Detect which cell encompasses the target text, then output its [X, Y] center coordinate. 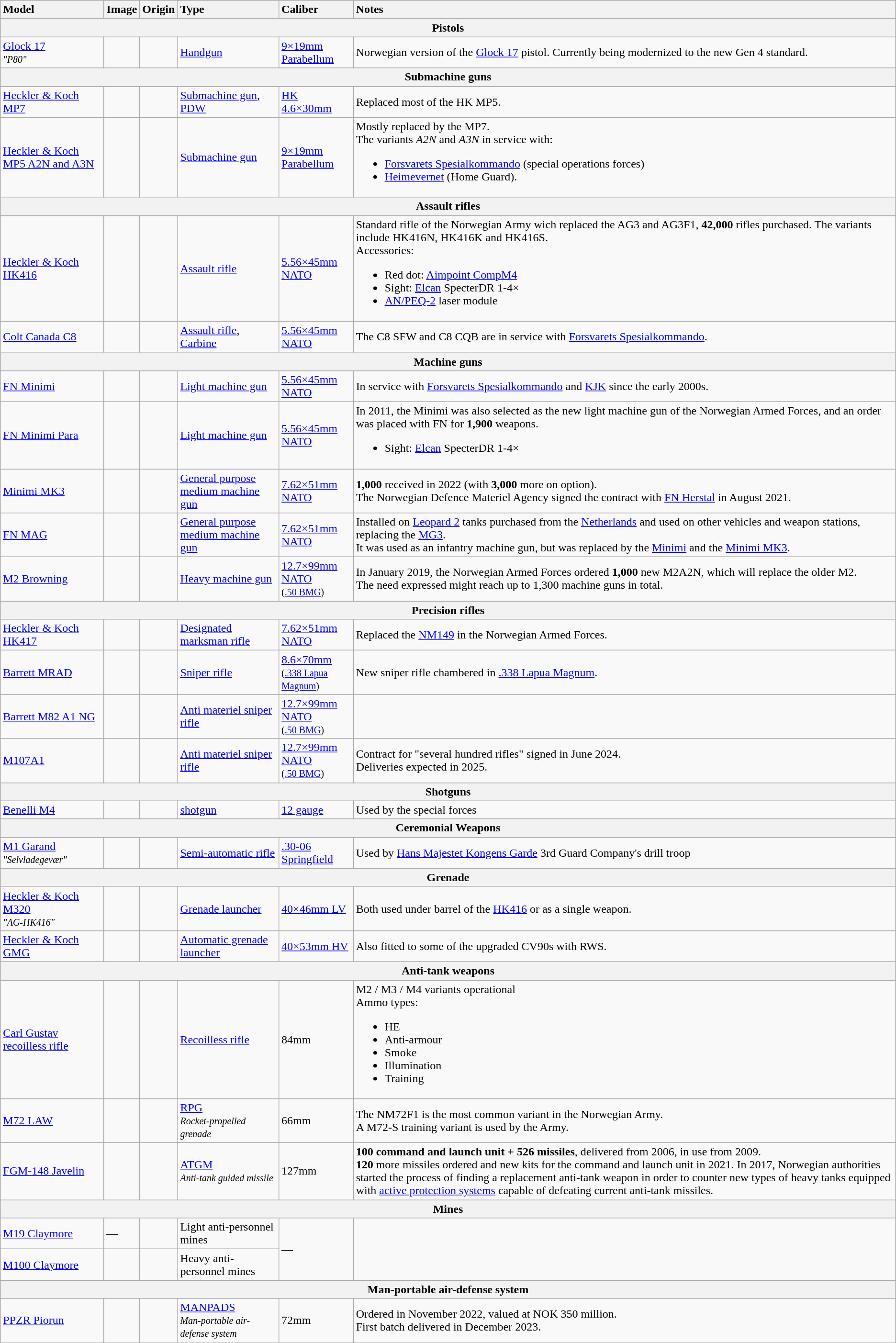
Assault rifle [228, 268]
Submachine gun, PDW [228, 101]
Mines [448, 1209]
40×46mm LV [316, 908]
Machine guns [448, 361]
12 gauge [316, 810]
shotgun [228, 810]
M19 Claymore [52, 1234]
Heckler & Koch HK417 [52, 635]
M72 LAW [52, 1121]
Submachine guns [448, 77]
40×53mm HV [316, 946]
Image [122, 10]
M100 Claymore [52, 1265]
Notes [624, 10]
M1 Garand "Selvladegevær" [52, 853]
66mm [316, 1121]
Heckler & Koch MP5 A2N and A3N [52, 157]
Type [228, 10]
1,000 received in 2022 (with 3,000 more on option).The Norwegian Defence Materiel Agency signed the contract with FN Herstal in August 2021. [624, 491]
The C8 SFW and C8 CQB are in service with Forsvarets Spesialkommando. [624, 337]
M2 / M3 / M4 variants operational Ammo types:HEAnti-armourSmokeIlluminationTraining [624, 1040]
ATGMAnti-tank guided missile [228, 1172]
HK 4.6×30mm [316, 101]
Heckler & Koch M320"AG-HK416" [52, 908]
Shotguns [448, 792]
Man-portable air-defense system [448, 1289]
Assault rifle, Carbine [228, 337]
127mm [316, 1172]
New sniper rifle chambered in .338 Lapua Magnum. [624, 672]
The NM72F1 is the most common variant in the Norwegian Army.A M72-S training variant is used by the Army. [624, 1121]
M2 Browning [52, 579]
72mm [316, 1321]
.30-06 Springfield [316, 853]
Heckler & Koch MP7 [52, 101]
Designated marksman rifle [228, 635]
Ceremonial Weapons [448, 828]
Anti-tank weapons [448, 971]
Heckler & Koch HK416 [52, 268]
RPGRocket-propelled grenade [228, 1121]
Colt Canada C8 [52, 337]
Barrett MRAD [52, 672]
FN Minimi Para [52, 435]
Replaced most of the HK MP5. [624, 101]
Recoilless rifle [228, 1040]
Replaced the NM149 in the Norwegian Armed Forces. [624, 635]
8.6×70mm(.338 Lapua Magnum) [316, 672]
84mm [316, 1040]
FN MAG [52, 535]
MANPADSMan-portable air-defense system [228, 1321]
Precision rifles [448, 610]
Origin [159, 10]
Contract for "several hundred rifles" signed in June 2024.Deliveries expected in 2025. [624, 761]
Handgun [228, 53]
Grenade [448, 877]
Barrett M82 A1 NG [52, 716]
FGM-148 Javelin [52, 1172]
Heavy anti-personnel mines [228, 1265]
Automatic grenade launcher [228, 946]
FN Minimi [52, 386]
Model [52, 10]
Benelli M4 [52, 810]
Submachine gun [228, 157]
Norwegian version of the Glock 17 pistol. Currently being modernized to the new Gen 4 standard. [624, 53]
Both used under barrel of the HK416 or as a single weapon. [624, 908]
Pistols [448, 28]
Ordered in November 2022, valued at NOK 350 million.First batch delivered in December 2023. [624, 1321]
Minimi MK3 [52, 491]
Mostly replaced by the MP7.The variants A2N and A3N in service with:Forsvarets Spesialkommando (special operations forces)Heimevernet (Home Guard). [624, 157]
Glock 17"P80" [52, 53]
In service with Forsvarets Spesialkommando and KJK since the early 2000s. [624, 386]
Heckler & Koch GMG [52, 946]
Carl Gustav recoilless rifle [52, 1040]
Sniper rifle [228, 672]
Assault rifles [448, 206]
PPZR Piorun [52, 1321]
Also fitted to some of the upgraded CV90s with RWS. [624, 946]
Light anti-personnel mines [228, 1234]
M107A1 [52, 761]
Semi-automatic rifle [228, 853]
Caliber [316, 10]
Used by the special forces [624, 810]
Heavy machine gun [228, 579]
Used by Hans Majestet Kongens Garde 3rd Guard Company's drill troop [624, 853]
Grenade launcher [228, 908]
